Return [x, y] of the center of cell containing provided text 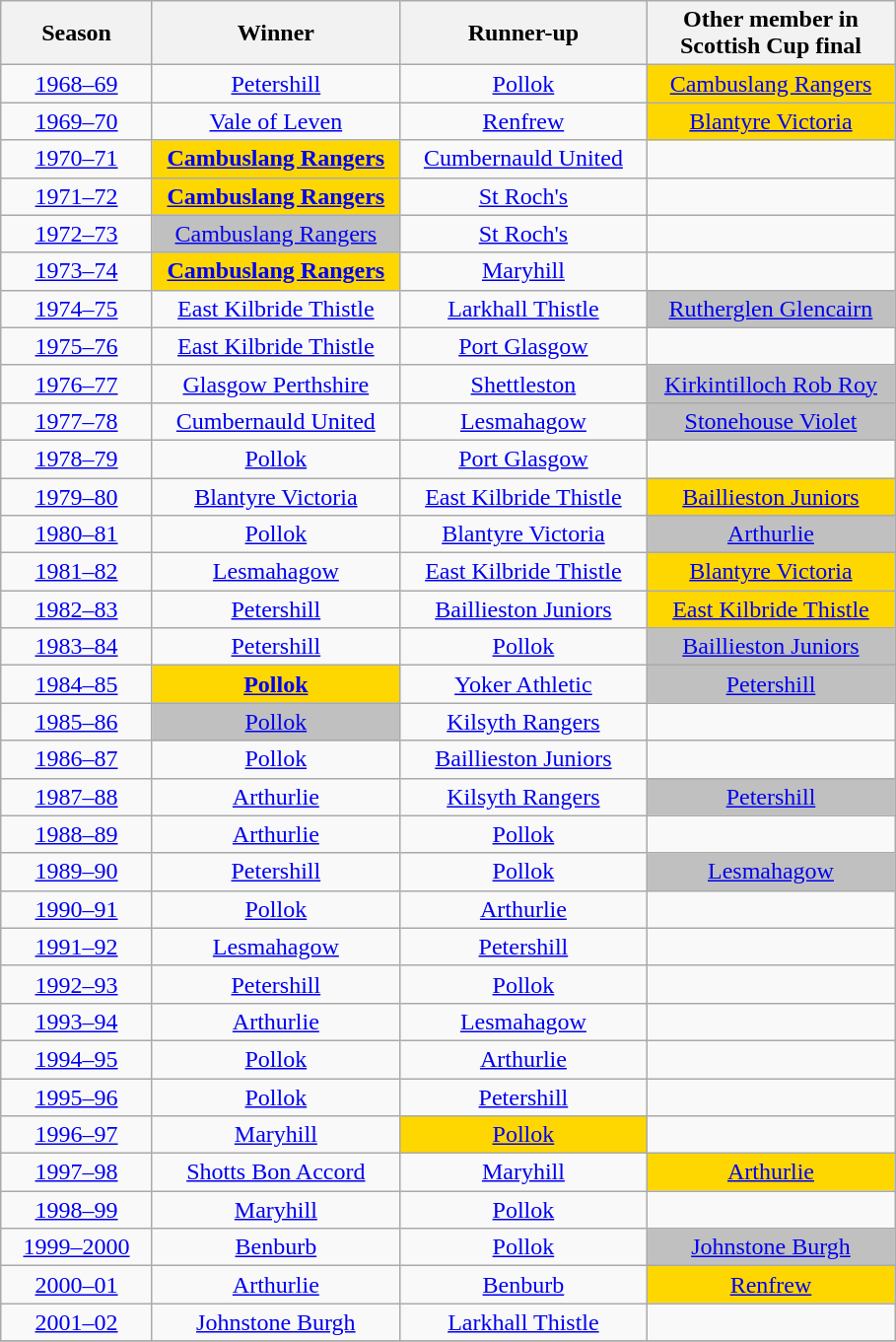
Shotts Bon Accord [276, 1172]
1995–96 [77, 1097]
1988–89 [77, 834]
1981–82 [77, 572]
1994–95 [77, 1059]
1972–73 [77, 234]
1990–91 [77, 909]
2000–01 [77, 1285]
1984–85 [77, 684]
1993–94 [77, 1022]
1976–77 [77, 384]
1999–2000 [77, 1247]
Runner-up [522, 34]
1985–86 [77, 722]
1969–70 [77, 121]
1970–71 [77, 159]
Shettleston [522, 384]
1996–97 [77, 1135]
Vale of Leven [276, 121]
Glasgow Perthshire [276, 384]
1968–69 [77, 84]
1989–90 [77, 872]
1973–74 [77, 271]
Rutherglen Glencairn [771, 309]
Other member in Scottish Cup final [771, 34]
1992–93 [77, 984]
1971–72 [77, 196]
1980–81 [77, 534]
Stonehouse Violet [771, 421]
1977–78 [77, 421]
1987–88 [77, 797]
1982–83 [77, 609]
Season [77, 34]
1983–84 [77, 647]
Yoker Athletic [522, 684]
Kirkintilloch Rob Roy [771, 384]
1991–92 [77, 947]
2001–02 [77, 1322]
1986–87 [77, 759]
1997–98 [77, 1172]
Winner [276, 34]
1979–80 [77, 496]
1975–76 [77, 346]
1998–99 [77, 1210]
1974–75 [77, 309]
1978–79 [77, 459]
